Pinpoint the cell where the given text exists, returning its (X, Y) midpoint coordinate. 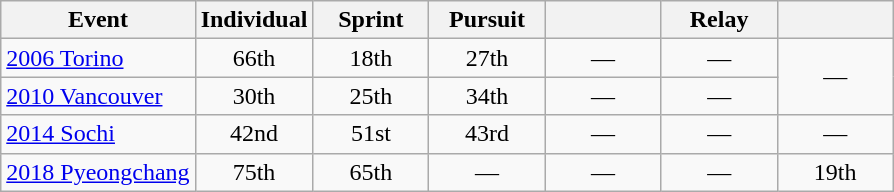
75th (254, 172)
Pursuit (487, 20)
19th (835, 172)
2006 Torino (98, 58)
43rd (487, 134)
65th (371, 172)
42nd (254, 134)
Event (98, 20)
25th (371, 96)
Sprint (371, 20)
66th (254, 58)
2018 Pyeongchang (98, 172)
27th (487, 58)
Relay (719, 20)
18th (371, 58)
34th (487, 96)
Individual (254, 20)
30th (254, 96)
2010 Vancouver (98, 96)
2014 Sochi (98, 134)
51st (371, 134)
